Capture the cell that displays the provided text and extract its [x, y] central coordinate. 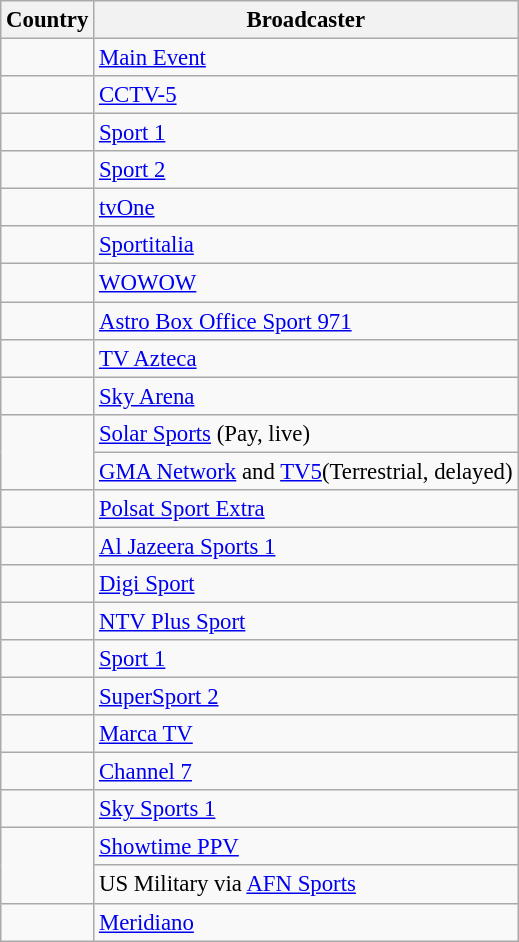
Solar Sports (Pay, live) [306, 433]
SuperSport 2 [306, 697]
Sky Arena [306, 396]
tvOne [306, 208]
Astro Box Office Sport 971 [306, 321]
Country [48, 20]
Showtime PPV [306, 847]
Meridiano [306, 922]
Channel 7 [306, 772]
Sportitalia [306, 245]
Main Event [306, 58]
Sport 2 [306, 170]
WOWOW [306, 283]
TV Azteca [306, 358]
Broadcaster [306, 20]
Digi Sport [306, 584]
US Military via AFN Sports [306, 885]
GMA Network and TV5(Terrestrial, delayed) [306, 471]
Sky Sports 1 [306, 809]
Polsat Sport Extra [306, 509]
Al Jazeera Sports 1 [306, 546]
CCTV-5 [306, 95]
Marca TV [306, 734]
NTV Plus Sport [306, 621]
